From the cell containing the given text, extract its center point as [x, y] coordinate. 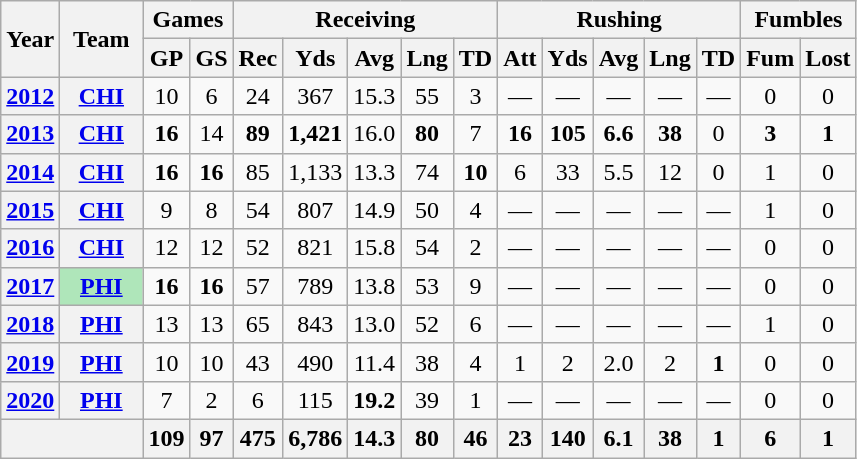
2020 [30, 400]
490 [316, 362]
13.3 [374, 172]
475 [258, 438]
Fumbles [798, 20]
105 [568, 134]
13.0 [374, 324]
14 [212, 134]
GP [166, 58]
43 [258, 362]
16.0 [374, 134]
Team [102, 39]
46 [475, 438]
115 [316, 400]
140 [568, 438]
2017 [30, 286]
65 [258, 324]
53 [427, 286]
Fum [770, 58]
GS [212, 58]
6.6 [618, 134]
19.2 [374, 400]
2015 [30, 210]
2012 [30, 96]
Games [188, 20]
843 [316, 324]
807 [316, 210]
Rec [258, 58]
2014 [30, 172]
6.1 [618, 438]
74 [427, 172]
23 [520, 438]
15.3 [374, 96]
Rushing [620, 20]
24 [258, 96]
1,421 [316, 134]
57 [258, 286]
2019 [30, 362]
97 [212, 438]
33 [568, 172]
109 [166, 438]
55 [427, 96]
789 [316, 286]
14.9 [374, 210]
39 [427, 400]
14.3 [374, 438]
11.4 [374, 362]
6,786 [316, 438]
50 [427, 210]
821 [316, 248]
2018 [30, 324]
Receiving [366, 20]
Year [30, 39]
85 [258, 172]
1,133 [316, 172]
5.5 [618, 172]
8 [212, 210]
13.8 [374, 286]
15.8 [374, 248]
Lost [828, 58]
367 [316, 96]
2013 [30, 134]
2.0 [618, 362]
89 [258, 134]
Att [520, 58]
2016 [30, 248]
